From the cell containing the given text, extract its center point as [X, Y] coordinate. 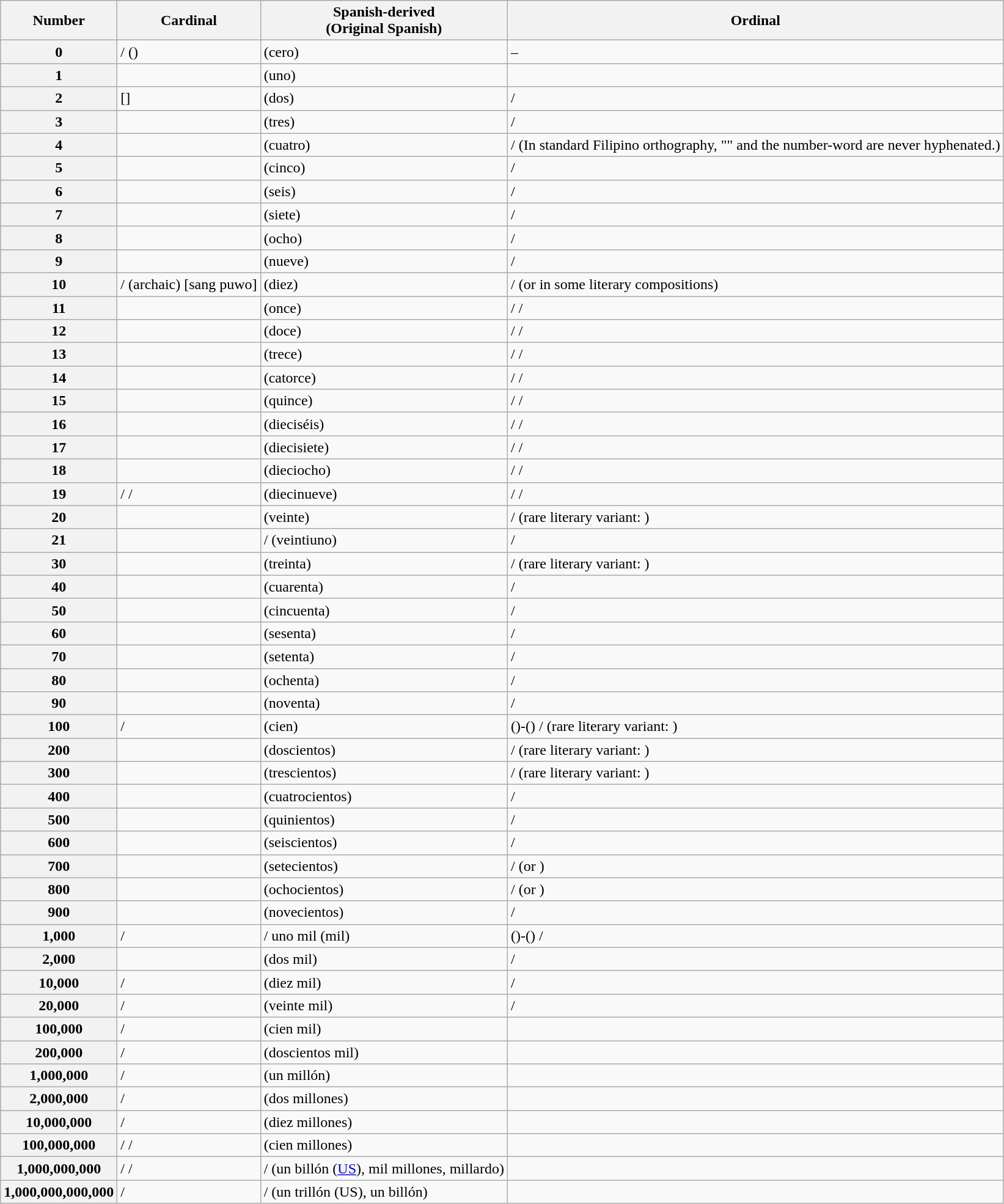
(once) [384, 307]
()-() / (rare literary variant: ) [755, 727]
600 [59, 843]
(novecientos) [384, 912]
(cien) [384, 727]
(uno) [384, 75]
18 [59, 471]
60 [59, 633]
10 [59, 284]
1 [59, 75]
(tres) [384, 122]
1,000,000,000 [59, 1169]
100 [59, 727]
/ uno mil (mil) [384, 936]
[] [189, 98]
1,000 [59, 936]
(ochocientos) [384, 889]
(veinte mil) [384, 1005]
(sesenta) [384, 633]
(cero) [384, 52]
Cardinal [189, 21]
(un millón) [384, 1076]
(ocho) [384, 238]
16 [59, 424]
/ (archaic) [sang puwo] [189, 284]
Ordinal [755, 21]
(quince) [384, 401]
15 [59, 401]
(veinte) [384, 517]
(dos mil) [384, 959]
(noventa) [384, 703]
19 [59, 494]
(cuatrocientos) [384, 796]
400 [59, 796]
100,000 [59, 1029]
20 [59, 517]
(doce) [384, 331]
(cuatro) [384, 145]
(cuarenta) [384, 587]
200 [59, 750]
8 [59, 238]
(seiscientos) [384, 843]
(cincuenta) [384, 610]
/ (un billón (US), mil millones, millardo) [384, 1169]
(trece) [384, 354]
11 [59, 307]
3 [59, 122]
Number [59, 21]
(diez millones) [384, 1122]
(seis) [384, 191]
80 [59, 680]
17 [59, 447]
(dieciséis) [384, 424]
4 [59, 145]
200,000 [59, 1052]
(nueve) [384, 261]
2,000 [59, 959]
(dieciocho) [384, 471]
Spanish-derived(Original Spanish) [384, 21]
40 [59, 587]
50 [59, 610]
10,000 [59, 982]
(diez mil) [384, 982]
90 [59, 703]
1,000,000,000,000 [59, 1192]
(dos millones) [384, 1099]
900 [59, 912]
0 [59, 52]
(cien mil) [384, 1029]
(diecinueve) [384, 494]
800 [59, 889]
(setenta) [384, 656]
(ochenta) [384, 680]
(doscientos mil) [384, 1052]
()-() / [755, 936]
500 [59, 820]
/ (un trillón (US), un billón) [384, 1192]
(setecientos) [384, 866]
2,000,000 [59, 1099]
(treinta) [384, 563]
(cien millones) [384, 1145]
/ (veintiuno) [384, 540]
10,000,000 [59, 1122]
5 [59, 168]
70 [59, 656]
6 [59, 191]
– [755, 52]
(quinientos) [384, 820]
1,000,000 [59, 1076]
700 [59, 866]
(siete) [384, 215]
13 [59, 354]
14 [59, 378]
/ (In standard Filipino orthography, "" and the number-word are never hyphenated.) [755, 145]
7 [59, 215]
(doscientos) [384, 750]
/ (or in some literary compositions) [755, 284]
20,000 [59, 1005]
100,000,000 [59, 1145]
(trescientos) [384, 773]
2 [59, 98]
(cinco) [384, 168]
9 [59, 261]
/ () [189, 52]
(diecisiete) [384, 447]
300 [59, 773]
(dos) [384, 98]
(catorce) [384, 378]
12 [59, 331]
21 [59, 540]
30 [59, 563]
(diez) [384, 284]
